Capture the cell that displays the provided text and extract its (x, y) central coordinate. 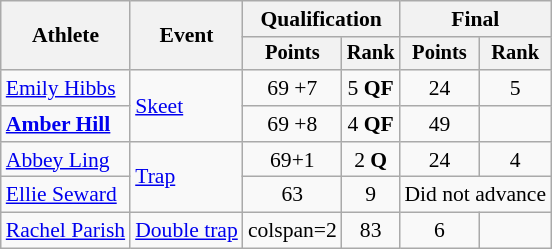
Athlete (66, 36)
Final (475, 19)
6 (439, 231)
63 (292, 195)
69+1 (292, 160)
Did not advance (475, 195)
9 (371, 195)
5 QF (371, 88)
69 +7 (292, 88)
49 (439, 124)
4 QF (371, 124)
5 (515, 88)
2 Q (371, 160)
Trap (186, 178)
Abbey Ling (66, 160)
Event (186, 36)
Ellie Seward (66, 195)
colspan=2 (292, 231)
Rachel Parish (66, 231)
Qualification (322, 19)
Amber Hill (66, 124)
69 +8 (292, 124)
83 (371, 231)
Skeet (186, 106)
4 (515, 160)
Emily Hibbs (66, 88)
Double trap (186, 231)
